Locate the cell with the specified text and output its (X, Y) center coordinate. 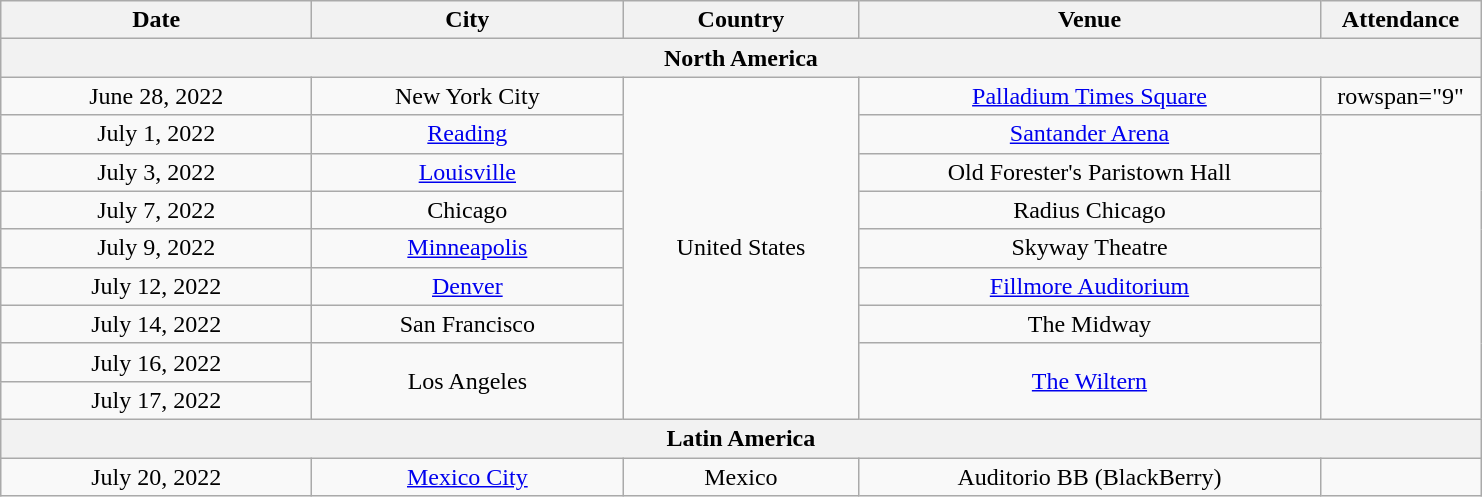
Louisville (468, 172)
July 12, 2022 (156, 286)
July 20, 2022 (156, 477)
Santander Arena (1090, 134)
City (468, 20)
Radius Chicago (1090, 210)
July 1, 2022 (156, 134)
United States (741, 248)
Fillmore Auditorium (1090, 286)
July 9, 2022 (156, 248)
July 3, 2022 (156, 172)
North America (741, 58)
Venue (1090, 20)
Los Angeles (468, 381)
June 28, 2022 (156, 96)
Mexico City (468, 477)
Minneapolis (468, 248)
rowspan="9" (1400, 96)
Old Forester's Paristown Hall (1090, 172)
Palladium Times Square (1090, 96)
San Francisco (468, 324)
Mexico (741, 477)
New York City (468, 96)
The Wiltern (1090, 381)
Country (741, 20)
July 7, 2022 (156, 210)
July 16, 2022 (156, 362)
Auditorio BB (BlackBerry) (1090, 477)
Reading (468, 134)
Skyway Theatre (1090, 248)
July 14, 2022 (156, 324)
The Midway (1090, 324)
Date (156, 20)
Latin America (741, 438)
Chicago (468, 210)
Attendance (1400, 20)
Denver (468, 286)
July 17, 2022 (156, 400)
